Provide the [X, Y] coordinate of the cell's center where the given text is located.  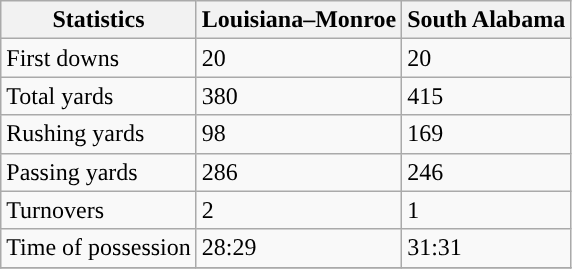
Time of possession [99, 248]
Turnovers [99, 210]
Total yards [99, 96]
Louisiana–Monroe [298, 20]
286 [298, 172]
South Alabama [486, 20]
Rushing yards [99, 134]
415 [486, 96]
2 [298, 210]
1 [486, 210]
28:29 [298, 248]
380 [298, 96]
98 [298, 134]
31:31 [486, 248]
246 [486, 172]
Statistics [99, 20]
Passing yards [99, 172]
First downs [99, 58]
169 [486, 134]
